Return [x, y] of the center of cell containing provided text 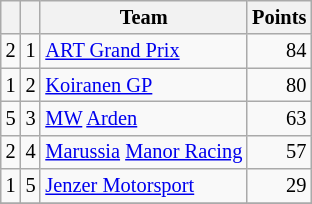
Koiranen GP [144, 85]
ART Grand Prix [144, 51]
57 [279, 152]
29 [279, 186]
Jenzer Motorsport [144, 186]
80 [279, 85]
3 [31, 118]
4 [31, 152]
Team [144, 17]
MW Arden [144, 118]
Marussia Manor Racing [144, 152]
84 [279, 51]
Points [279, 17]
63 [279, 118]
